Extract the [X, Y] coordinate from the center of the cell holding the provided text.  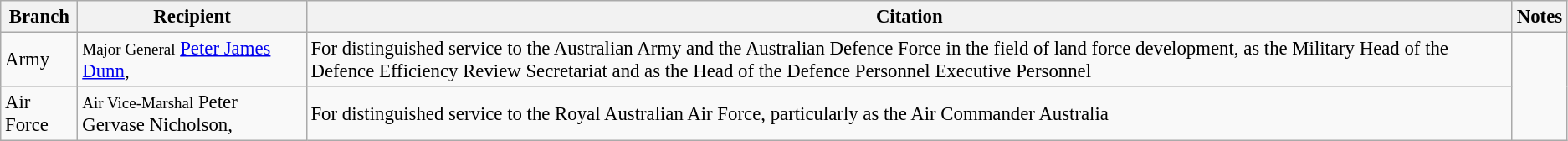
Major General Peter James Dunn, [192, 60]
For distinguished service to the Royal Australian Air Force, particularly as the Air Commander Australia [909, 114]
Recipient [192, 17]
Notes [1540, 17]
Air Vice-Marshal Peter Gervase Nicholson, [192, 114]
Air Force [39, 114]
Citation [909, 17]
Branch [39, 17]
Army [39, 60]
